Determine the [X, Y] coordinate at the center of the cell enclosing the given text.  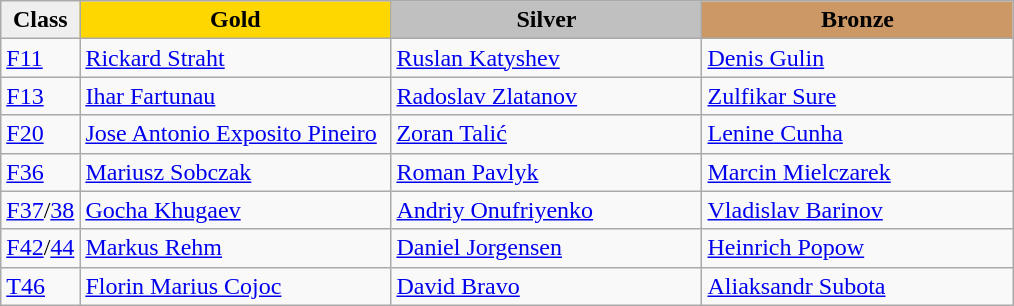
Zulfikar Sure [858, 96]
Ihar Fartunau [236, 96]
Rickard Straht [236, 58]
F20 [40, 134]
Gold [236, 20]
Silver [546, 20]
David Bravo [546, 286]
F42/44 [40, 248]
Mariusz Sobczak [236, 172]
F36 [40, 172]
F37/38 [40, 210]
Jose Antonio Exposito Pineiro [236, 134]
Radoslav Zlatanov [546, 96]
Florin Marius Cojoc [236, 286]
Markus Rehm [236, 248]
Zoran Talić [546, 134]
Ruslan Katyshev [546, 58]
Andriy Onufriyenko [546, 210]
Class [40, 20]
Lenine Cunha [858, 134]
Marcin Mielczarek [858, 172]
Roman Pavlyk [546, 172]
Aliaksandr Subota [858, 286]
Gocha Khugaev [236, 210]
Bronze [858, 20]
Vladislav Barinov [858, 210]
F13 [40, 96]
Heinrich Popow [858, 248]
F11 [40, 58]
Daniel Jorgensen [546, 248]
Denis Gulin [858, 58]
T46 [40, 286]
